Identify which cell holds the provided text, then report its [x, y] central coordinate. 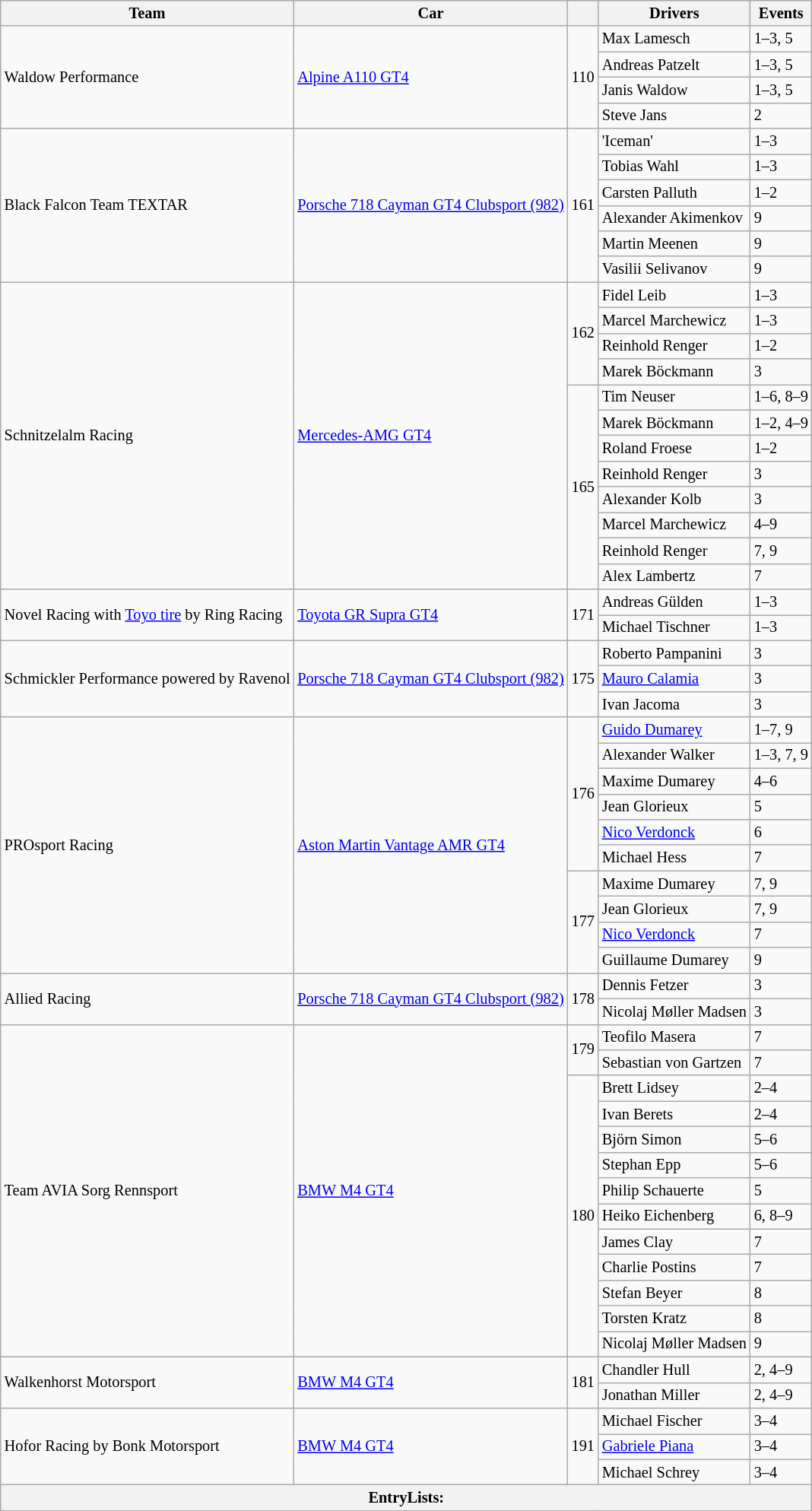
Mercedes-AMG GT4 [430, 436]
161 [583, 205]
Carsten Palluth [674, 192]
Schnitzelalm Racing [147, 436]
Björn Simon [674, 1139]
Torsten Kratz [674, 1319]
Black Falcon Team TEXTAR [147, 205]
165 [583, 487]
Roland Froese [674, 448]
Walkenhorst Motorsport [147, 1382]
178 [583, 998]
Guido Dumarey [674, 730]
Janis Waldow [674, 90]
4–6 [782, 781]
Tim Neuser [674, 397]
Allied Racing [147, 998]
Sebastian von Gartzen [674, 1062]
Philip Schauerte [674, 1191]
Team [147, 13]
Ivan Berets [674, 1114]
Alex Lambertz [674, 576]
1–7, 9 [782, 730]
Ivan Jacoma [674, 704]
Drivers [674, 13]
Teofilo Masera [674, 1037]
Team AVIA Sorg Rennsport [147, 1191]
Charlie Postins [674, 1268]
Toyota GR Supra GT4 [430, 614]
Chandler Hull [674, 1370]
Car [430, 13]
1–6, 8–9 [782, 397]
Jonathan Miller [674, 1395]
Gabriele Piana [674, 1446]
Michael Hess [674, 858]
Fidel Leib [674, 295]
191 [583, 1446]
Michael Schrey [674, 1472]
Andreas Patzelt [674, 65]
Roberto Pampanini [674, 653]
180 [583, 1216]
Dennis Fetzer [674, 986]
Martin Meenen [674, 243]
Michael Tischner [674, 627]
179 [583, 1049]
Waldow Performance [147, 78]
Hofor Racing by Bonk Motorsport [147, 1446]
177 [583, 922]
176 [583, 794]
Vasilii Selivanov [674, 269]
EntryLists: [406, 1497]
Heiko Eichenberg [674, 1216]
175 [583, 678]
Alexander Walker [674, 755]
Aston Martin Vantage AMR GT4 [430, 846]
Stefan Beyer [674, 1293]
6, 8–9 [782, 1216]
PROsport Racing [147, 846]
Mauro Calamia [674, 678]
181 [583, 1382]
2 [782, 116]
Events [782, 13]
Brett Lidsey [674, 1088]
1–2, 4–9 [782, 423]
4–9 [782, 525]
Schmickler Performance powered by Ravenol [147, 678]
1–3, 7, 9 [782, 755]
Stephan Epp [674, 1165]
'Iceman' [674, 141]
171 [583, 614]
110 [583, 78]
Tobias Wahl [674, 167]
Max Lamesch [674, 39]
Novel Racing with Toyo tire by Ring Racing [147, 614]
Andreas Gülden [674, 602]
Steve Jans [674, 116]
162 [583, 333]
Michael Fischer [674, 1421]
Alexander Kolb [674, 500]
Alpine A110 GT4 [430, 78]
6 [782, 832]
James Clay [674, 1242]
Alexander Akimenkov [674, 218]
Guillaume Dumarey [674, 960]
